Search for the cell housing the specified text and yield its [x, y] center coordinate. 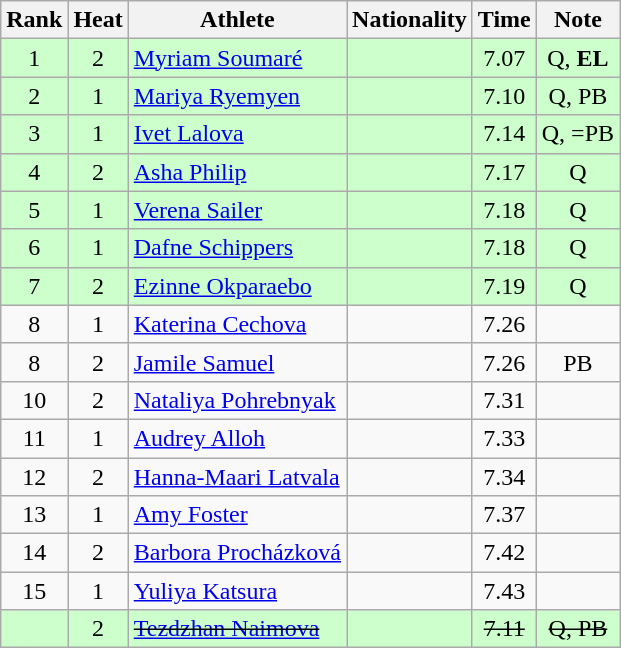
Nationality [410, 20]
Note [578, 20]
Rank [34, 20]
7.10 [504, 96]
PB [578, 362]
7.37 [504, 515]
Yuliya Katsura [237, 591]
12 [34, 477]
4 [34, 172]
7.34 [504, 477]
3 [34, 134]
Dafne Schippers [237, 248]
Q, =PB [578, 134]
14 [34, 553]
13 [34, 515]
7.17 [504, 172]
7.33 [504, 438]
6 [34, 248]
7.07 [504, 58]
10 [34, 400]
Verena Sailer [237, 210]
Hanna-Maari Latvala [237, 477]
Athlete [237, 20]
Asha Philip [237, 172]
Heat [98, 20]
7.14 [504, 134]
15 [34, 591]
7.19 [504, 286]
Q, EL [578, 58]
7.42 [504, 553]
Myriam Soumaré [237, 58]
Jamile Samuel [237, 362]
Amy Foster [237, 515]
Audrey Alloh [237, 438]
Time [504, 20]
5 [34, 210]
Ivet Lalova [237, 134]
Barbora Procházková [237, 553]
7.31 [504, 400]
Nataliya Pohrebnyak [237, 400]
7.43 [504, 591]
Katerina Cechova [237, 324]
Tezdzhan Naimova [237, 629]
7.11 [504, 629]
11 [34, 438]
Ezinne Okparaebo [237, 286]
Mariya Ryemyen [237, 96]
7 [34, 286]
